Find where the given text appears and provide that cell's center as (x, y) coordinate. 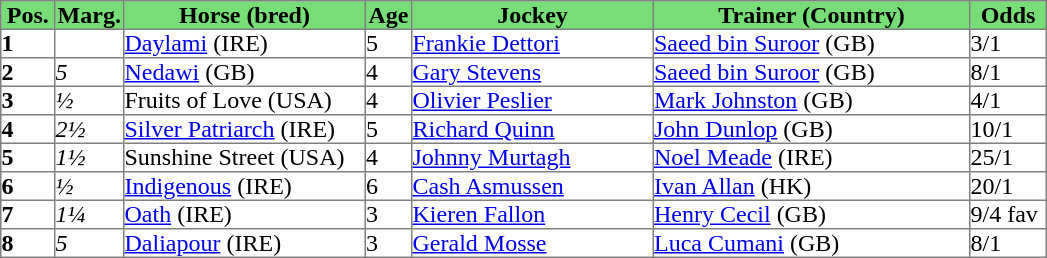
Age (388, 15)
8 (28, 243)
Horse (bred) (245, 15)
Luca Cumani (GB) (811, 243)
Kieren Fallon (533, 214)
Gerald Mosse (533, 243)
1 (28, 43)
2 (28, 72)
Olivier Peslier (533, 100)
7 (28, 214)
Indigenous (IRE) (245, 186)
25/1 (1008, 157)
Marg. (90, 15)
Daylami (IRE) (245, 43)
Frankie Dettori (533, 43)
Fruits of Love (USA) (245, 100)
Silver Patriarch (IRE) (245, 129)
Sunshine Street (USA) (245, 157)
Richard Quinn (533, 129)
1¼ (90, 214)
10/1 (1008, 129)
Cash Asmussen (533, 186)
Odds (1008, 15)
4/1 (1008, 100)
Mark Johnston (GB) (811, 100)
Jockey (533, 15)
Gary Stevens (533, 72)
2½ (90, 129)
Nedawi (GB) (245, 72)
Ivan Allan (HK) (811, 186)
John Dunlop (GB) (811, 129)
Pos. (28, 15)
20/1 (1008, 186)
3/1 (1008, 43)
1½ (90, 157)
Noel Meade (IRE) (811, 157)
9/4 fav (1008, 214)
Oath (IRE) (245, 214)
Trainer (Country) (811, 15)
Daliapour (IRE) (245, 243)
Johnny Murtagh (533, 157)
Henry Cecil (GB) (811, 214)
